Detect which cell encompasses the target text, then output its [X, Y] center coordinate. 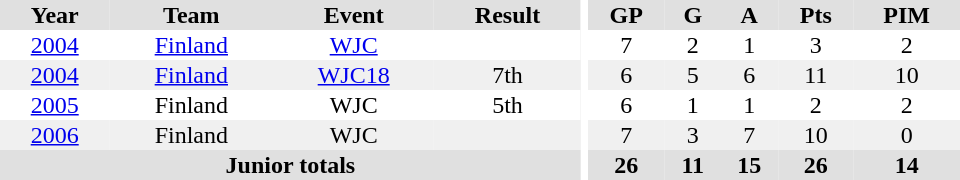
7th [508, 75]
WJC18 [354, 75]
GP [626, 15]
A [749, 15]
15 [749, 165]
5th [508, 105]
PIM [906, 15]
5 [692, 75]
Result [508, 15]
Pts [816, 15]
14 [906, 165]
Team [191, 15]
Event [354, 15]
Year [54, 15]
0 [906, 135]
Junior totals [290, 165]
2005 [54, 105]
G [692, 15]
2006 [54, 135]
